Return [x, y] of the center of cell containing provided text 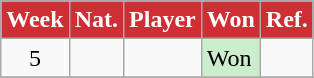
Week [35, 20]
Nat. [96, 20]
5 [35, 58]
Player [163, 20]
Ref. [286, 20]
